For the text-containing cell, return its midpoint in (x, y) coordinate format. 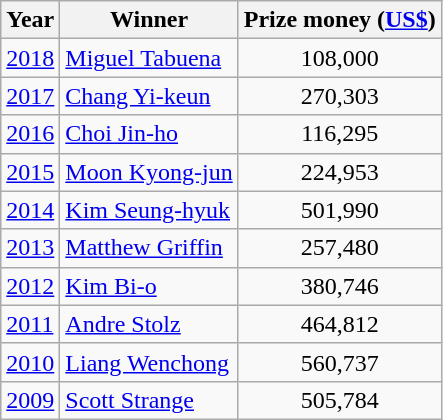
2016 (30, 134)
501,990 (340, 210)
505,784 (340, 400)
2013 (30, 248)
116,295 (340, 134)
Scott Strange (149, 400)
Year (30, 20)
Miguel Tabuena (149, 58)
464,812 (340, 324)
Kim Seung-hyuk (149, 210)
2010 (30, 362)
224,953 (340, 172)
Matthew Griffin (149, 248)
Choi Jin-ho (149, 134)
Liang Wenchong (149, 362)
Moon Kyong-jun (149, 172)
2011 (30, 324)
Chang Yi-keun (149, 96)
2017 (30, 96)
Kim Bi-o (149, 286)
108,000 (340, 58)
Andre Stolz (149, 324)
Prize money (US$) (340, 20)
2009 (30, 400)
Winner (149, 20)
2012 (30, 286)
2014 (30, 210)
257,480 (340, 248)
270,303 (340, 96)
2018 (30, 58)
2015 (30, 172)
380,746 (340, 286)
560,737 (340, 362)
